Return (x, y) of the center of cell containing provided text 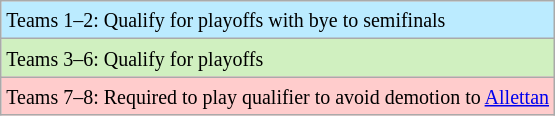
Teams 3–6: Qualify for playoffs (278, 58)
Teams 1–2: Qualify for playoffs with bye to semifinals (278, 20)
Teams 7–8: Required to play qualifier to avoid demotion to Allettan (278, 96)
